Return (X, Y) of the center of cell containing provided text 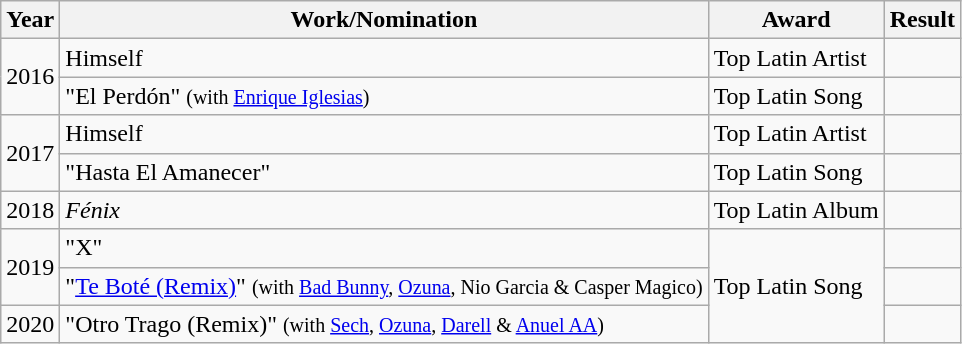
"El Perdón" (with Enrique Iglesias) (384, 96)
2017 (30, 153)
Result (922, 20)
"Hasta El Amanecer" (384, 172)
Fénix (384, 210)
Award (796, 20)
Year (30, 20)
"Te Boté (Remix)" (with Bad Bunny, Ozuna, Nio Garcia & Casper Magico) (384, 286)
2018 (30, 210)
Top Latin Album (796, 210)
2016 (30, 77)
2020 (30, 324)
"Otro Trago (Remix)" (with Sech, Ozuna, Darell & Anuel AA) (384, 324)
2019 (30, 267)
"X" (384, 248)
Work/Nomination (384, 20)
